Determine the [x, y] coordinate at the center of the cell enclosing the given text.  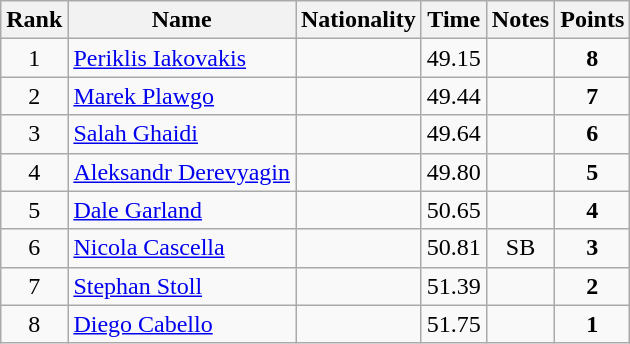
Rank [34, 20]
49.44 [454, 96]
51.75 [454, 324]
SB [520, 248]
50.65 [454, 210]
Time [454, 20]
Marek Plawgo [182, 96]
49.64 [454, 134]
Salah Ghaidi [182, 134]
50.81 [454, 248]
Aleksandr Derevyagin [182, 172]
Periklis Iakovakis [182, 58]
49.80 [454, 172]
Diego Cabello [182, 324]
49.15 [454, 58]
Stephan Stoll [182, 286]
51.39 [454, 286]
Nationality [359, 20]
Notes [520, 20]
Nicola Cascella [182, 248]
Dale Garland [182, 210]
Name [182, 20]
Points [592, 20]
